Output the [x, y] coordinate of the center of the cell containing the given text.  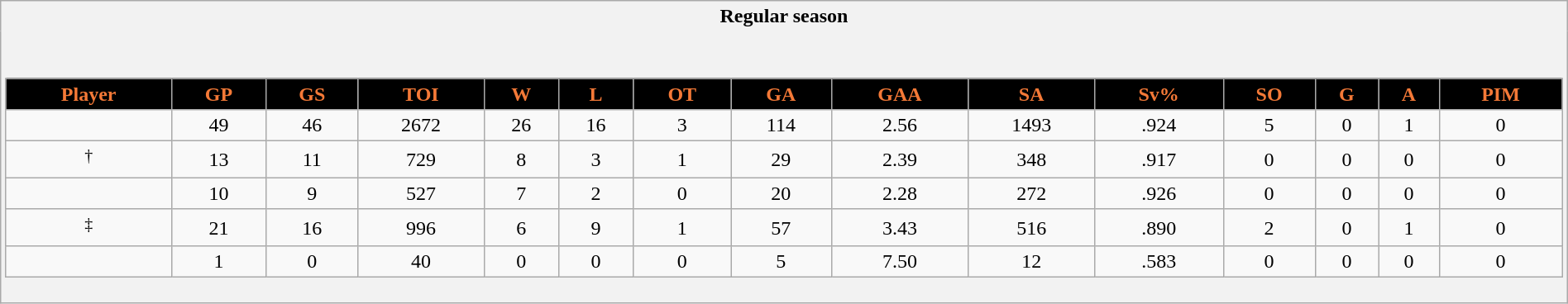
GA [781, 94]
7 [521, 193]
11 [313, 160]
PIM [1500, 94]
.926 [1159, 193]
57 [781, 228]
W [521, 94]
G [1346, 94]
SA [1031, 94]
3.43 [900, 228]
GAA [900, 94]
49 [218, 126]
Regular season [784, 17]
516 [1031, 228]
2.39 [900, 160]
996 [421, 228]
A [1409, 94]
TOI [421, 94]
13 [218, 160]
8 [521, 160]
L [595, 94]
1493 [1031, 126]
114 [781, 126]
527 [421, 193]
‡ [88, 228]
40 [421, 262]
6 [521, 228]
GS [313, 94]
2672 [421, 126]
.917 [1159, 160]
272 [1031, 193]
Sv% [1159, 94]
10 [218, 193]
.890 [1159, 228]
GP [218, 94]
348 [1031, 160]
7.50 [900, 262]
729 [421, 160]
12 [1031, 262]
Player [88, 94]
OT [682, 94]
26 [521, 126]
2.56 [900, 126]
† [88, 160]
.924 [1159, 126]
SO [1269, 94]
2.28 [900, 193]
46 [313, 126]
.583 [1159, 262]
20 [781, 193]
21 [218, 228]
29 [781, 160]
